Determine the (x, y) coordinate at the center of the cell enclosing the given text.  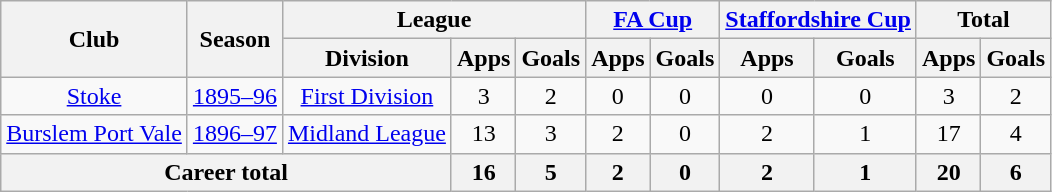
Total (983, 20)
Club (94, 39)
League (434, 20)
Season (234, 39)
6 (1016, 172)
Burslem Port Vale (94, 134)
20 (948, 172)
Midland League (366, 134)
4 (1016, 134)
First Division (366, 96)
16 (483, 172)
5 (551, 172)
17 (948, 134)
Career total (226, 172)
Stoke (94, 96)
FA Cup (653, 20)
1896–97 (234, 134)
1895–96 (234, 96)
13 (483, 134)
Staffordshire Cup (818, 20)
Division (366, 58)
